Identify which cell holds the provided text, then report its [X, Y] central coordinate. 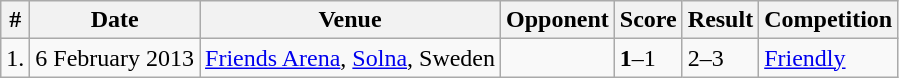
Date [115, 20]
# [16, 20]
Result [720, 20]
Venue [350, 20]
6 February 2013 [115, 58]
1–1 [648, 58]
2–3 [720, 58]
1. [16, 58]
Opponent [558, 20]
Score [648, 20]
Friendly [828, 58]
Friends Arena, Solna, Sweden [350, 58]
Competition [828, 20]
